Detect which cell encompasses the target text, then output its [X, Y] center coordinate. 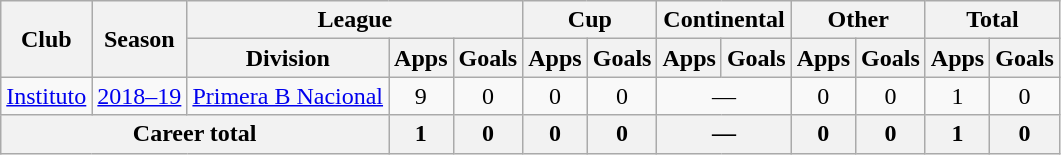
League [355, 20]
Continental [724, 20]
9 [421, 96]
2018–19 [140, 96]
Cup [590, 20]
Division [288, 58]
Season [140, 39]
Club [46, 39]
Career total [195, 134]
Total [992, 20]
Other [858, 20]
Primera B Nacional [288, 96]
Instituto [46, 96]
